Find where the given text appears and provide that cell's center as [X, Y] coordinate. 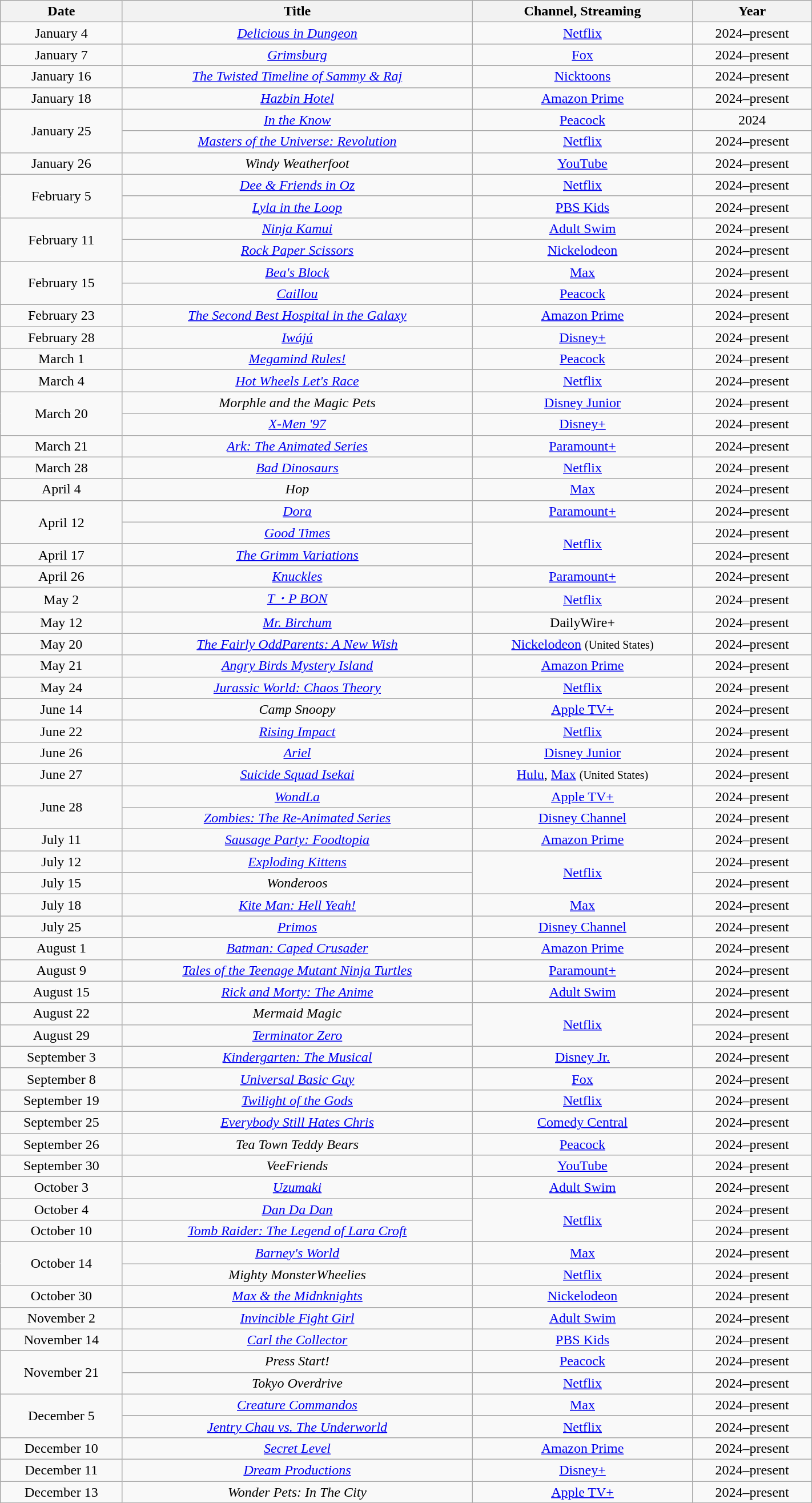
Tea Town Teddy Bears [297, 1144]
January 4 [62, 33]
Press Start! [297, 1361]
Comedy Central [582, 1122]
2024 [752, 120]
Good Times [297, 533]
Date [62, 11]
Kindergarten: The Musical [297, 1057]
Jurassic World: Chaos Theory [297, 688]
Dan Da Dan [297, 1209]
Jentry Chau vs. The Underworld [297, 1426]
March 20 [62, 413]
Ninja Kamui [297, 228]
November 21 [62, 1372]
The Twisted Timeline of Sammy & Raj [297, 77]
May 2 [62, 600]
Barney's World [297, 1253]
Rock Paper Scissors [297, 250]
Ark: The Animated Series [297, 446]
Tomb Raider: The Legend of Lara Croft [297, 1231]
Knuckles [297, 576]
October 10 [62, 1231]
Hop [297, 489]
December 5 [62, 1416]
Nicktoons [582, 77]
Hulu, Max (United States) [582, 774]
Exploding Kittens [297, 862]
Rising Impact [297, 731]
Windy Weatherfoot [297, 163]
Tokyo Overdrive [297, 1383]
April 26 [62, 576]
February 28 [62, 337]
June 14 [62, 709]
February 15 [62, 283]
March 28 [62, 468]
Lyla in the Loop [297, 207]
Secret Level [297, 1448]
Primos [297, 927]
Angry Birds Mystery Island [297, 666]
April 4 [62, 489]
X-Men '97 [297, 424]
Tales of the Teenage Mutant Ninja Turtles [297, 970]
In the Know [297, 120]
July 25 [62, 927]
January 26 [62, 163]
June 27 [62, 774]
Camp Snoopy [297, 709]
October 3 [62, 1188]
October 30 [62, 1296]
February 5 [62, 196]
October 4 [62, 1209]
July 18 [62, 905]
March 1 [62, 359]
Caillou [297, 294]
Dee & Friends in Oz [297, 185]
Carl the Collector [297, 1340]
May 24 [62, 688]
Megamind Rules! [297, 359]
The Second Best Hospital in the Galaxy [297, 316]
August 1 [62, 949]
T・P BON [297, 600]
Dream Productions [297, 1470]
November 14 [62, 1340]
Suicide Squad Isekai [297, 774]
September 8 [62, 1079]
April 12 [62, 522]
Max & the Midnknights [297, 1296]
May 12 [62, 622]
Bea's Block [297, 272]
Twilight of the Gods [297, 1100]
Kite Man: Hell Yeah! [297, 905]
Everybody Still Hates Chris [297, 1122]
September 30 [62, 1166]
Mermaid Magic [297, 1014]
Hot Wheels Let's Race [297, 381]
Disney Jr. [582, 1057]
January 25 [62, 131]
August 29 [62, 1035]
Batman: Caped Crusader [297, 949]
June 26 [62, 753]
Title [297, 11]
August 9 [62, 970]
Rick and Morty: The Anime [297, 992]
Terminator Zero [297, 1035]
Ariel [297, 753]
Sausage Party: Foodtopia [297, 840]
April 17 [62, 554]
Masters of the Universe: Revolution [297, 142]
January 16 [62, 77]
July 12 [62, 862]
Uzumaki [297, 1188]
Morphle and the Magic Pets [297, 403]
The Grimm Variations [297, 554]
Iwájú [297, 337]
Mighty MonsterWheelies [297, 1275]
July 15 [62, 883]
December 11 [62, 1470]
Creature Commandos [297, 1405]
January 18 [62, 98]
Zombies: The Re-Animated Series [297, 818]
Hazbin Hotel [297, 98]
Wonder Pets: In The City [297, 1492]
September 26 [62, 1144]
Universal Basic Guy [297, 1079]
August 22 [62, 1014]
June 22 [62, 731]
Dora [297, 511]
Delicious in Dungeon [297, 33]
July 11 [62, 840]
Bad Dinosaurs [297, 468]
Channel, Streaming [582, 11]
October 14 [62, 1264]
November 2 [62, 1318]
Invincible Fight Girl [297, 1318]
Year [752, 11]
March 4 [62, 381]
Nickelodeon (United States) [582, 644]
January 7 [62, 55]
June 28 [62, 807]
February 23 [62, 316]
February 11 [62, 239]
Grimsburg [297, 55]
May 21 [62, 666]
The Fairly OddParents: A New Wish [297, 644]
VeeFriends [297, 1166]
May 20 [62, 644]
DailyWire+ [582, 622]
December 10 [62, 1448]
Wonderoos [297, 883]
WondLa [297, 797]
August 15 [62, 992]
September 19 [62, 1100]
Mr. Birchum [297, 622]
September 3 [62, 1057]
September 25 [62, 1122]
December 13 [62, 1492]
March 21 [62, 446]
